Capture the cell that displays the provided text and extract its [X, Y] central coordinate. 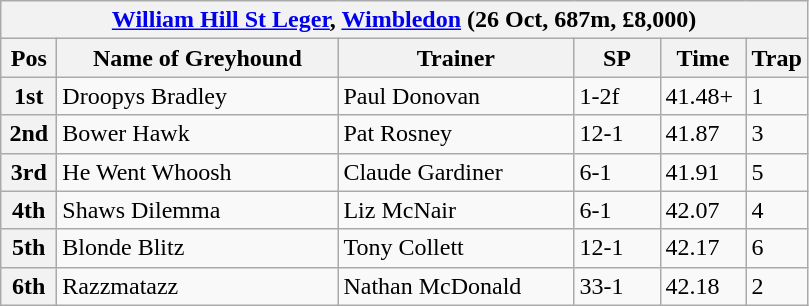
Tony Collett [456, 248]
SP [617, 58]
33-1 [617, 286]
3 [776, 134]
3rd [29, 172]
Trainer [456, 58]
42.17 [703, 248]
Trap [776, 58]
1 [776, 96]
5th [29, 248]
Nathan McDonald [456, 286]
41.48+ [703, 96]
41.87 [703, 134]
2 [776, 286]
Liz McNair [456, 210]
Time [703, 58]
Pat Rosney [456, 134]
5 [776, 172]
41.91 [703, 172]
Claude Gardiner [456, 172]
Name of Greyhound [198, 58]
2nd [29, 134]
1st [29, 96]
He Went Whoosh [198, 172]
4th [29, 210]
42.18 [703, 286]
6th [29, 286]
4 [776, 210]
Blonde Blitz [198, 248]
William Hill St Leger, Wimbledon (26 Oct, 687m, £8,000) [404, 20]
Razzmatazz [198, 286]
Paul Donovan [456, 96]
Shaws Dilemma [198, 210]
Bower Hawk [198, 134]
Droopys Bradley [198, 96]
42.07 [703, 210]
1-2f [617, 96]
Pos [29, 58]
6 [776, 248]
